Search for the cell housing the specified text and yield its [x, y] center coordinate. 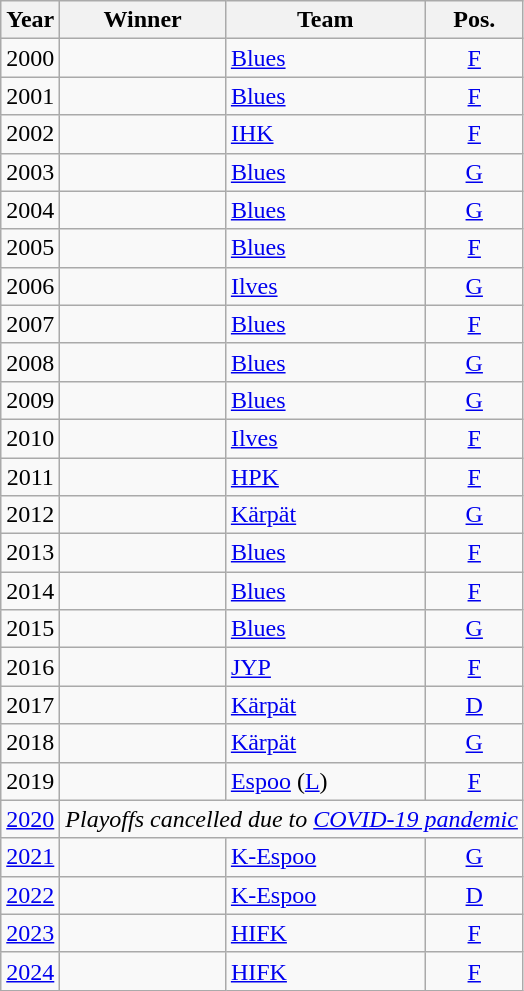
2023 [30, 933]
Team [325, 20]
HPK [325, 477]
2001 [30, 96]
2009 [30, 400]
2007 [30, 324]
2021 [30, 857]
2006 [30, 286]
2019 [30, 781]
Year [30, 20]
Playoffs cancelled due to COVID-19 pandemic [292, 819]
2020 [30, 819]
2017 [30, 705]
Winner [143, 20]
2014 [30, 591]
Espoo (L) [325, 781]
2015 [30, 629]
IHK [325, 134]
2003 [30, 172]
2013 [30, 553]
2008 [30, 362]
JYP [325, 667]
2016 [30, 667]
2000 [30, 58]
2004 [30, 210]
Pos. [474, 20]
2012 [30, 515]
2011 [30, 477]
2005 [30, 248]
2010 [30, 438]
2022 [30, 895]
2024 [30, 971]
2002 [30, 134]
2018 [30, 743]
